Identify which cell holds the provided text, then report its (X, Y) central coordinate. 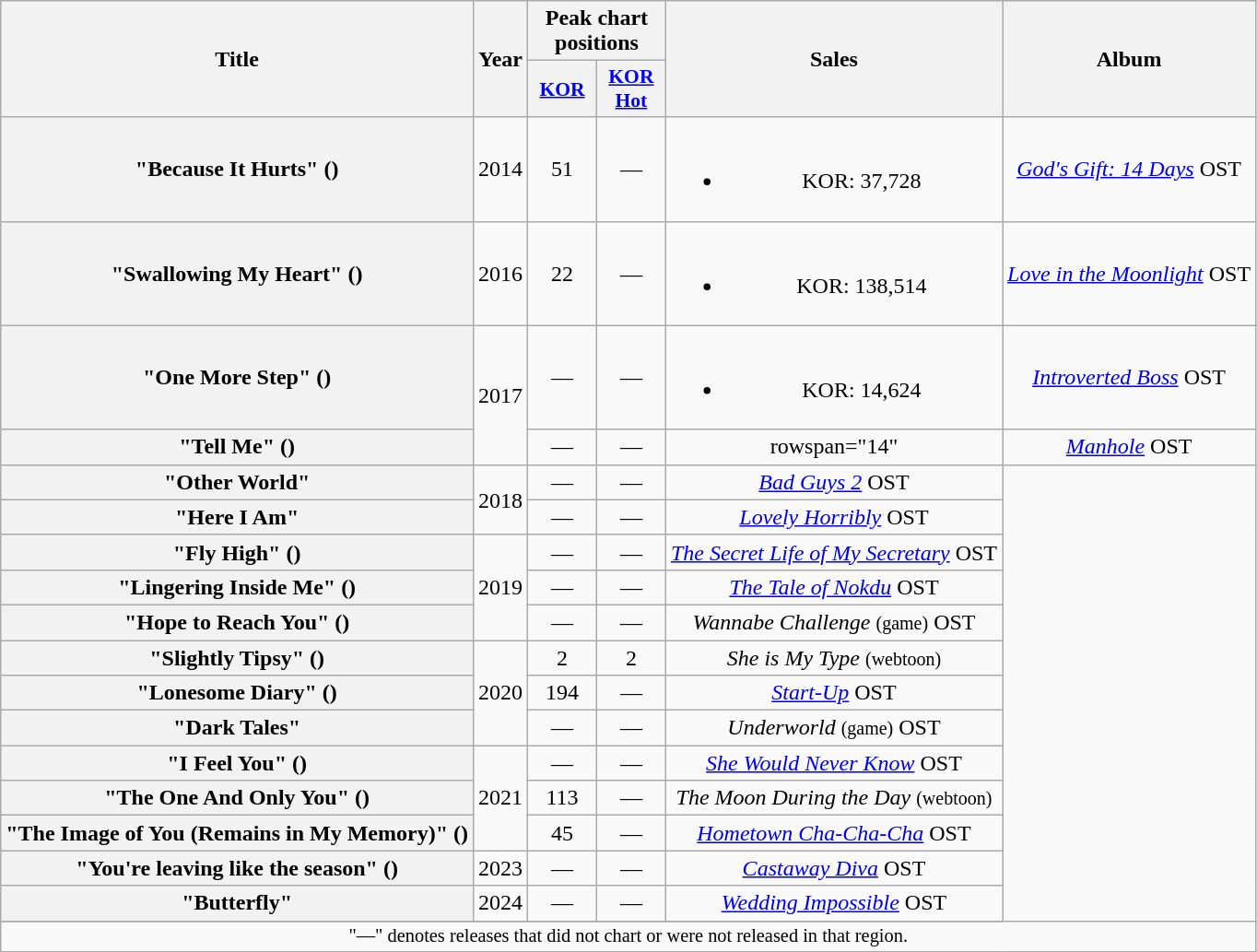
"Lonesome Diary" () (238, 693)
"Swallowing My Heart" () (238, 273)
Peak chart positions (597, 31)
45 (562, 833)
"Here I Am" (238, 517)
"You're leaving like the season" () (238, 868)
rowspan="14" (833, 447)
Wedding Impossible OST (833, 903)
KOR: 37,728 (833, 170)
Manhole OST (1130, 447)
Sales (833, 59)
Bad Guys 2 OST (833, 482)
51 (562, 170)
"Because It Hurts" () (238, 170)
2016 (499, 273)
"Butterfly" (238, 903)
2018 (499, 500)
2017 (499, 394)
Year (499, 59)
"Fly High" () (238, 552)
"Tell Me" () (238, 447)
"I Feel You" () (238, 763)
113 (562, 798)
"Hope to Reach You" () (238, 622)
KORHot (630, 88)
"Slightly Tipsy" () (238, 657)
The Moon During the Day (webtoon) (833, 798)
"Other World" (238, 482)
Start-Up OST (833, 693)
"Lingering Inside Me" () (238, 587)
194 (562, 693)
KOR: 138,514 (833, 273)
Introverted Boss OST (1130, 378)
2021 (499, 798)
Lovely Horribly OST (833, 517)
Underworld (game) OST (833, 728)
Hometown Cha-Cha-Cha OST (833, 833)
She Would Never Know OST (833, 763)
Castaway Diva OST (833, 868)
God's Gift: 14 Days OST (1130, 170)
2024 (499, 903)
KOR (562, 88)
2020 (499, 692)
Love in the Moonlight OST (1130, 273)
"—" denotes releases that did not chart or were not released in that region. (628, 936)
2019 (499, 587)
2023 (499, 868)
"Dark Tales" (238, 728)
"The One And Only You" () (238, 798)
"One More Step" () (238, 378)
KOR: 14,624 (833, 378)
Wannabe Challenge (game) OST (833, 622)
"The Image of You (Remains in My Memory)" () (238, 833)
2014 (499, 170)
Title (238, 59)
22 (562, 273)
The Tale of Nokdu OST (833, 587)
The Secret Life of My Secretary OST (833, 552)
Album (1130, 59)
She is My Type (webtoon) (833, 657)
